Detect which cell encompasses the target text, then output its [X, Y] center coordinate. 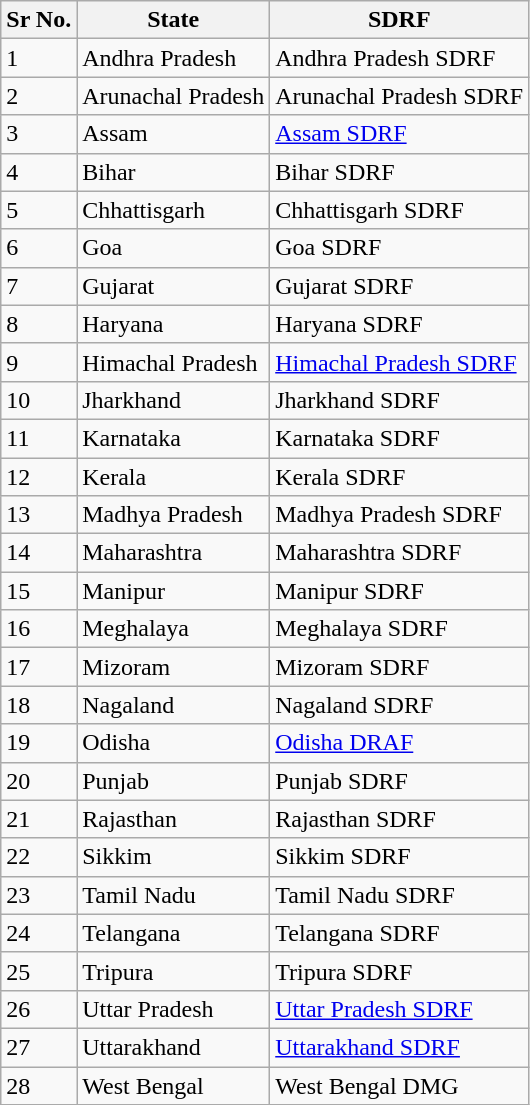
Jharkhand [174, 400]
Rajasthan [174, 819]
7 [39, 286]
Sr No. [39, 20]
Kerala SDRF [400, 477]
Uttarakhand [174, 1047]
Himachal Pradesh SDRF [400, 362]
2 [39, 96]
Nagaland SDRF [400, 705]
Tripura [174, 971]
Telangana SDRF [400, 933]
Tripura SDRF [400, 971]
Assam SDRF [400, 134]
Odisha [174, 743]
Andhra Pradesh [174, 58]
Karnataka SDRF [400, 438]
Bihar [174, 172]
Sikkim [174, 857]
27 [39, 1047]
24 [39, 933]
Tamil Nadu [174, 895]
1 [39, 58]
18 [39, 705]
Sikkim SDRF [400, 857]
Meghalaya [174, 629]
Meghalaya SDRF [400, 629]
Haryana [174, 324]
23 [39, 895]
Arunachal Pradesh SDRF [400, 96]
Uttar Pradesh SDRF [400, 1009]
State [174, 20]
Himachal Pradesh [174, 362]
Manipur SDRF [400, 591]
Mizoram SDRF [400, 667]
Assam [174, 134]
Chhattisgarh SDRF [400, 210]
Uttarakhand SDRF [400, 1047]
14 [39, 553]
Rajasthan SDRF [400, 819]
4 [39, 172]
Jharkhand SDRF [400, 400]
Maharashtra SDRF [400, 553]
Goa SDRF [400, 248]
Punjab [174, 781]
17 [39, 667]
West Bengal DMG [400, 1085]
Maharashtra [174, 553]
Bihar SDRF [400, 172]
Punjab SDRF [400, 781]
Karnataka [174, 438]
Madhya Pradesh SDRF [400, 515]
13 [39, 515]
10 [39, 400]
Andhra Pradesh SDRF [400, 58]
Manipur [174, 591]
Nagaland [174, 705]
16 [39, 629]
19 [39, 743]
Uttar Pradesh [174, 1009]
West Bengal [174, 1085]
26 [39, 1009]
21 [39, 819]
6 [39, 248]
15 [39, 591]
Gujarat [174, 286]
Chhattisgarh [174, 210]
28 [39, 1085]
Arunachal Pradesh [174, 96]
22 [39, 857]
5 [39, 210]
Goa [174, 248]
Madhya Pradesh [174, 515]
3 [39, 134]
Tamil Nadu SDRF [400, 895]
Mizoram [174, 667]
11 [39, 438]
9 [39, 362]
20 [39, 781]
Odisha DRAF [400, 743]
25 [39, 971]
Haryana SDRF [400, 324]
Gujarat SDRF [400, 286]
12 [39, 477]
SDRF [400, 20]
Telangana [174, 933]
8 [39, 324]
Kerala [174, 477]
